Extract the [X, Y] coordinate from the center of the cell holding the provided text.  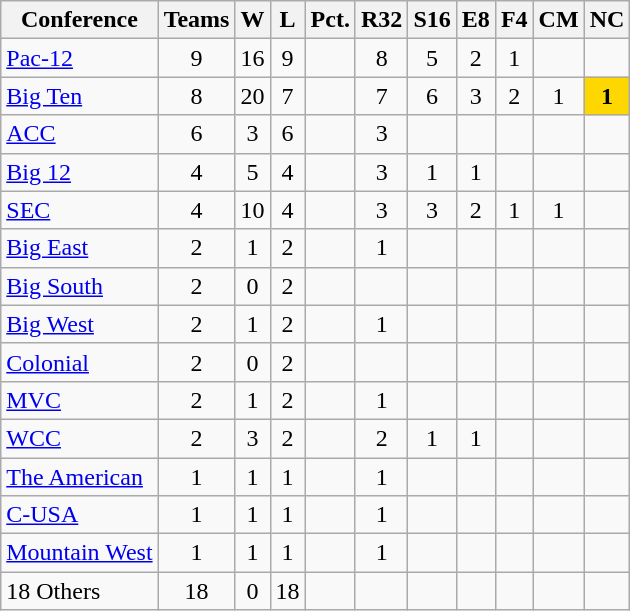
ACC [80, 134]
S16 [432, 20]
Mountain West [80, 553]
The American [80, 477]
L [288, 20]
CM [558, 20]
C-USA [80, 515]
SEC [80, 210]
Big East [80, 248]
Big South [80, 286]
WCC [80, 438]
W [252, 20]
Colonial [80, 362]
Big Ten [80, 96]
16 [252, 58]
10 [252, 210]
MVC [80, 400]
Pac-12 [80, 58]
Pct. [330, 20]
20 [252, 96]
E8 [476, 20]
F4 [514, 20]
Conference [80, 20]
R32 [381, 20]
Big 12 [80, 172]
18 Others [80, 591]
NC [607, 20]
Teams [196, 20]
Big West [80, 324]
